Search for the cell housing the specified text and yield its (x, y) center coordinate. 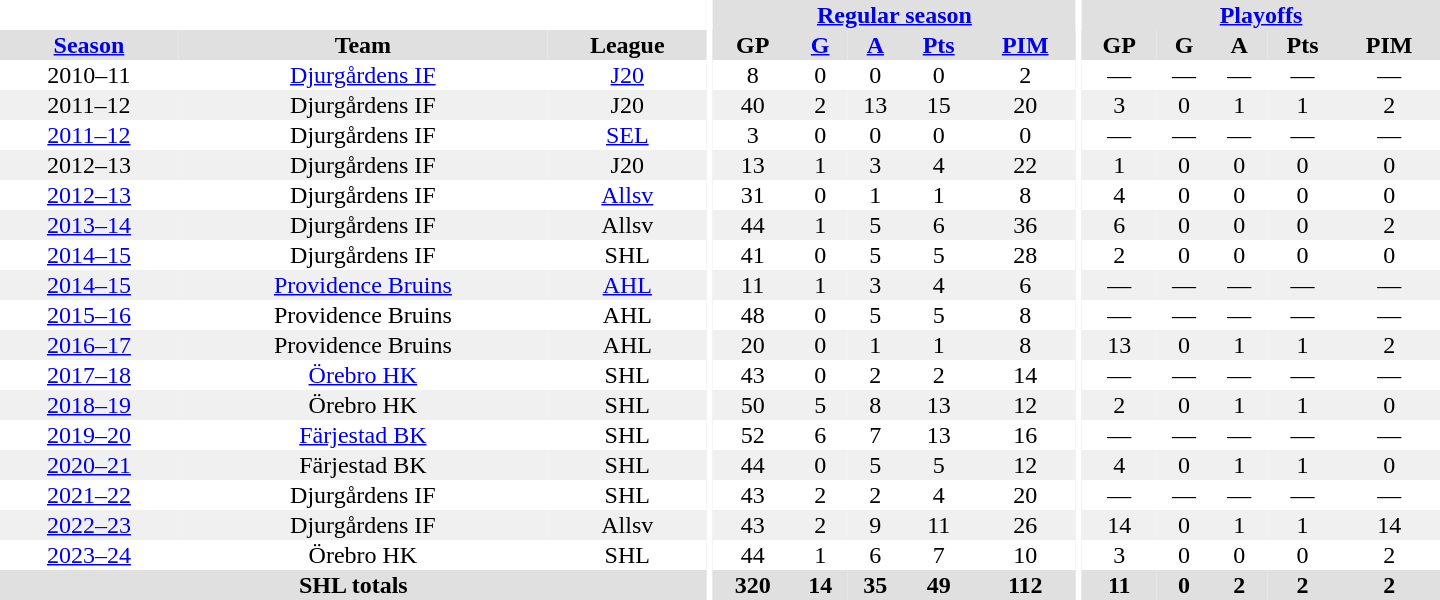
2023–24 (89, 555)
2018–19 (89, 405)
2019–20 (89, 435)
Playoffs (1261, 15)
36 (1025, 225)
50 (753, 405)
SHL totals (354, 585)
49 (939, 585)
320 (753, 585)
9 (876, 525)
2013–14 (89, 225)
2017–18 (89, 375)
31 (753, 195)
41 (753, 255)
2022–23 (89, 525)
2021–22 (89, 495)
112 (1025, 585)
15 (939, 105)
League (628, 45)
Regular season (894, 15)
16 (1025, 435)
2016–17 (89, 345)
22 (1025, 165)
10 (1025, 555)
2020–21 (89, 465)
35 (876, 585)
2010–11 (89, 75)
SEL (628, 135)
26 (1025, 525)
Season (89, 45)
40 (753, 105)
52 (753, 435)
Team (363, 45)
48 (753, 315)
28 (1025, 255)
2015–16 (89, 315)
